For the text-containing cell, return its midpoint in (x, y) coordinate format. 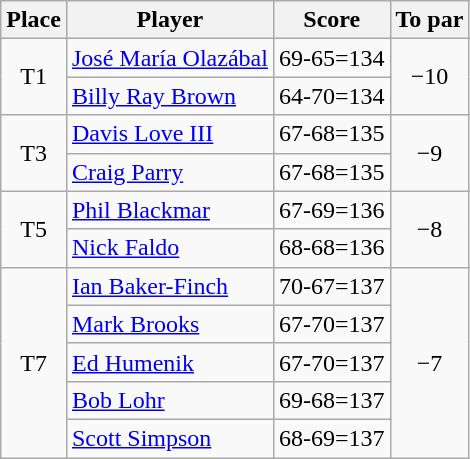
Billy Ray Brown (170, 96)
−10 (430, 77)
−8 (430, 229)
68-69=137 (332, 438)
Nick Faldo (170, 248)
Bob Lohr (170, 400)
Phil Blackmar (170, 210)
Davis Love III (170, 134)
Score (332, 20)
Ed Humenik (170, 362)
T1 (34, 77)
70-67=137 (332, 286)
José María Olazábal (170, 58)
T3 (34, 153)
Scott Simpson (170, 438)
Mark Brooks (170, 324)
T5 (34, 229)
69-68=137 (332, 400)
−7 (430, 362)
−9 (430, 153)
Ian Baker-Finch (170, 286)
Craig Parry (170, 172)
64-70=134 (332, 96)
Place (34, 20)
To par (430, 20)
67-69=136 (332, 210)
Player (170, 20)
68-68=136 (332, 248)
T7 (34, 362)
69-65=134 (332, 58)
